Detect which cell encompasses the target text, then output its (X, Y) center coordinate. 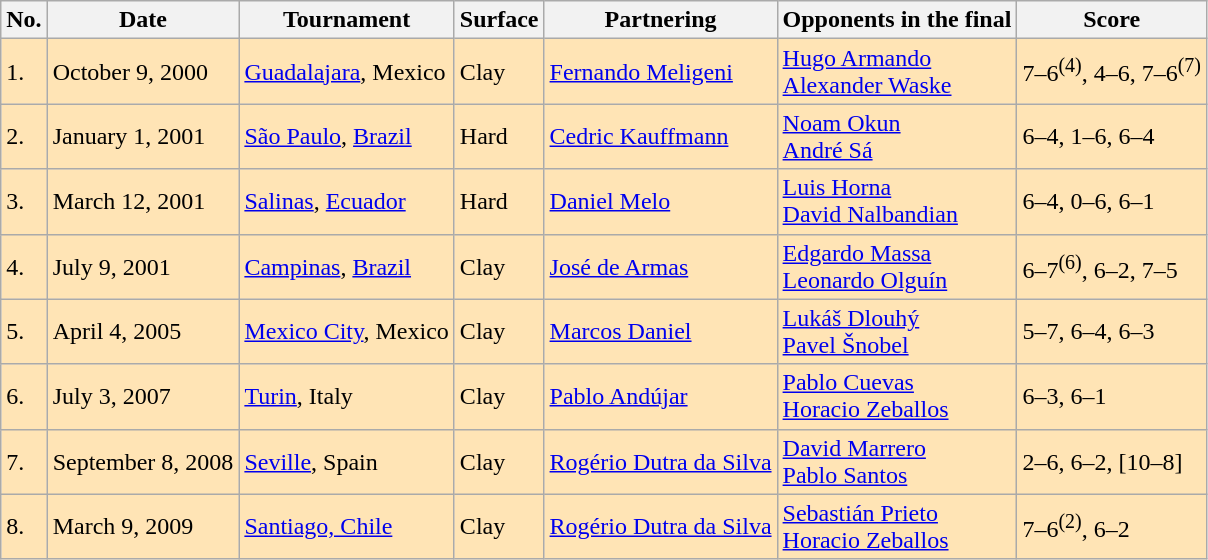
Partnering (660, 20)
March 9, 2009 (143, 526)
Salinas, Ecuador (346, 202)
7. (24, 462)
September 8, 2008 (143, 462)
Sebastián Prieto Horacio Zeballos (897, 526)
March 12, 2001 (143, 202)
Daniel Melo (660, 202)
7–6(2), 6–2 (1112, 526)
No. (24, 20)
Pablo Andújar (660, 396)
July 3, 2007 (143, 396)
José de Armas (660, 266)
1. (24, 72)
Luis Horna David Nalbandian (897, 202)
São Paulo, Brazil (346, 136)
Cedric Kauffmann (660, 136)
5. (24, 332)
Edgardo Massa Leonardo Olguín (897, 266)
July 9, 2001 (143, 266)
Marcos Daniel (660, 332)
Score (1112, 20)
6–4, 0–6, 6–1 (1112, 202)
Date (143, 20)
Seville, Spain (346, 462)
Surface (499, 20)
January 1, 2001 (143, 136)
3. (24, 202)
6–4, 1–6, 6–4 (1112, 136)
David Marrero Pablo Santos (897, 462)
Santiago, Chile (346, 526)
6–7(6), 6–2, 7–5 (1112, 266)
Guadalajara, Mexico (346, 72)
Fernando Meligeni (660, 72)
Pablo Cuevas Horacio Zeballos (897, 396)
Tournament (346, 20)
2–6, 6–2, [10–8] (1112, 462)
Noam Okun André Sá (897, 136)
Opponents in the final (897, 20)
8. (24, 526)
Mexico City, Mexico (346, 332)
7–6(4), 4–6, 7–6(7) (1112, 72)
5–7, 6–4, 6–3 (1112, 332)
October 9, 2000 (143, 72)
Hugo Armando Alexander Waske (897, 72)
Lukáš Dlouhý Pavel Šnobel (897, 332)
6. (24, 396)
6–3, 6–1 (1112, 396)
2. (24, 136)
Campinas, Brazil (346, 266)
Turin, Italy (346, 396)
April 4, 2005 (143, 332)
4. (24, 266)
